Determine the (x, y) coordinate at the center of the cell enclosing the given text.  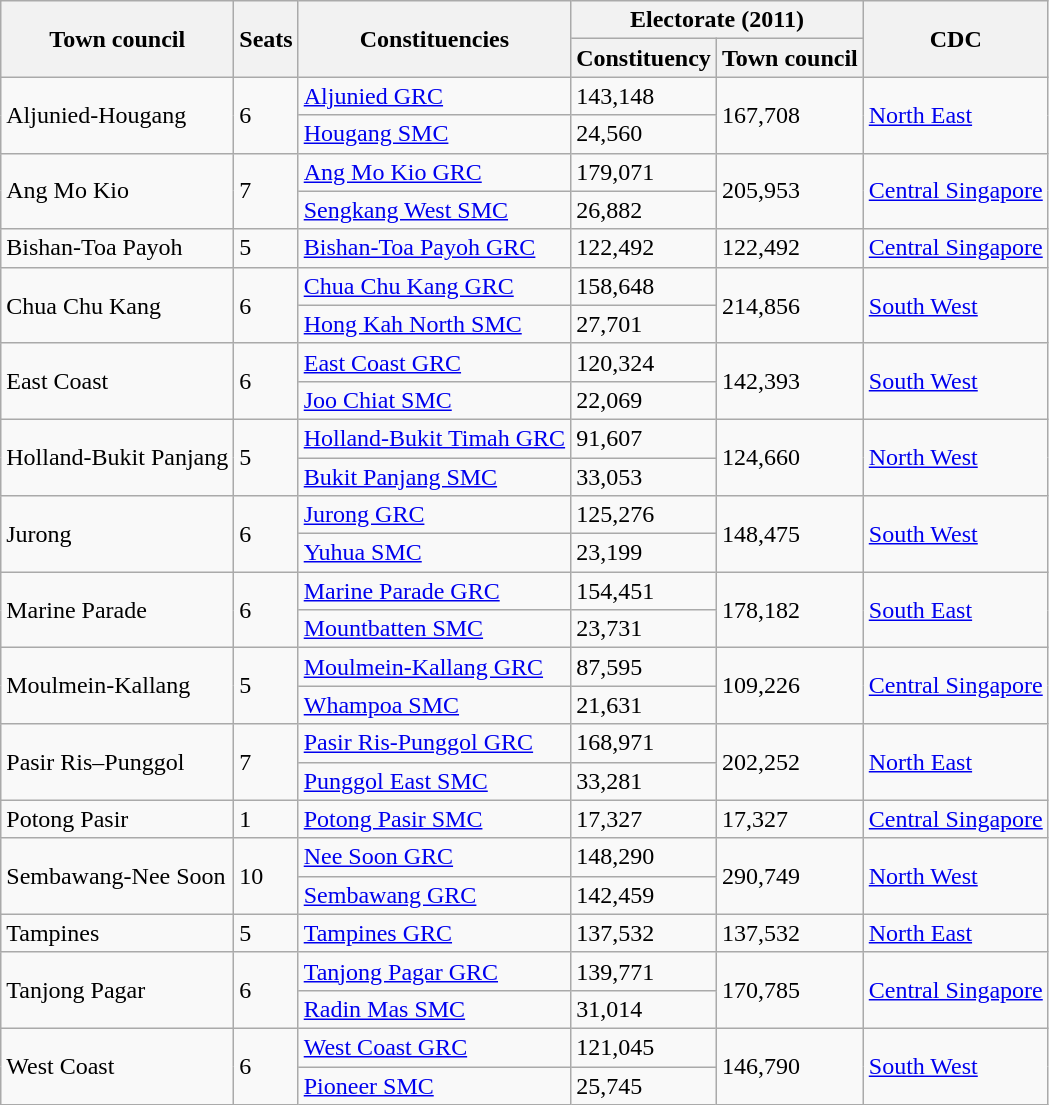
205,953 (790, 191)
Punggol East SMC (434, 781)
Pasir Ris-Punggol GRC (434, 743)
10 (266, 876)
202,252 (790, 762)
Jurong (118, 534)
Marine Parade (118, 610)
120,324 (644, 362)
Bishan-Toa Payoh (118, 248)
121,045 (644, 1047)
91,607 (644, 438)
Bishan-Toa Payoh GRC (434, 248)
Hong Kah North SMC (434, 324)
Ang Mo Kio (118, 191)
CDC (956, 39)
Radin Mas SMC (434, 1009)
142,393 (790, 381)
148,475 (790, 534)
Potong Pasir (118, 819)
Potong Pasir SMC (434, 819)
Tampines (118, 933)
Pasir Ris–Punggol (118, 762)
Hougang SMC (434, 134)
Nee Soon GRC (434, 857)
West Coast (118, 1066)
143,148 (644, 96)
148,290 (644, 857)
125,276 (644, 515)
1 (266, 819)
Aljunied GRC (434, 96)
26,882 (644, 210)
31,014 (644, 1009)
West Coast GRC (434, 1047)
23,199 (644, 553)
170,785 (790, 990)
87,595 (644, 667)
Whampoa SMC (434, 705)
Pioneer SMC (434, 1085)
Tampines GRC (434, 933)
168,971 (644, 743)
124,660 (790, 457)
Chua Chu Kang GRC (434, 286)
Chua Chu Kang (118, 305)
24,560 (644, 134)
27,701 (644, 324)
Aljunied-Hougang (118, 115)
Moulmein-Kallang GRC (434, 667)
109,226 (790, 686)
Jurong GRC (434, 515)
Marine Parade GRC (434, 591)
Tanjong Pagar (118, 990)
East Coast GRC (434, 362)
146,790 (790, 1066)
23,731 (644, 629)
Sengkang West SMC (434, 210)
East Coast (118, 381)
25,745 (644, 1085)
Sembawang-Nee Soon (118, 876)
Tanjong Pagar GRC (434, 971)
142,459 (644, 895)
Holland-Bukit Timah GRC (434, 438)
Seats (266, 39)
South East (956, 610)
Constituency (644, 58)
Holland-Bukit Panjang (118, 457)
179,071 (644, 172)
21,631 (644, 705)
214,856 (790, 305)
33,053 (644, 477)
33,281 (644, 781)
Ang Mo Kio GRC (434, 172)
Yuhua SMC (434, 553)
167,708 (790, 115)
22,069 (644, 400)
290,749 (790, 876)
Constituencies (434, 39)
Moulmein-Kallang (118, 686)
Bukit Panjang SMC (434, 477)
Mountbatten SMC (434, 629)
158,648 (644, 286)
178,182 (790, 610)
139,771 (644, 971)
Joo Chiat SMC (434, 400)
Electorate (2011) (718, 20)
Sembawang GRC (434, 895)
154,451 (644, 591)
